For the text-containing cell, return its midpoint in (X, Y) coordinate format. 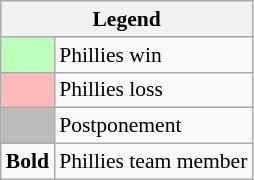
Legend (127, 19)
Bold (28, 162)
Phillies win (153, 55)
Postponement (153, 126)
Phillies team member (153, 162)
Phillies loss (153, 90)
